Scan for the cell matching the given text and deliver its (X, Y) coordinate at center. 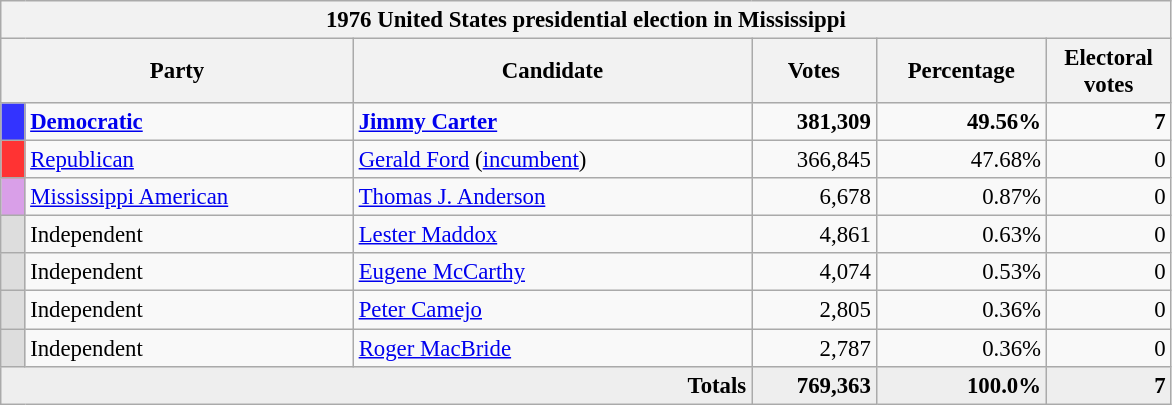
Candidate (552, 72)
Mississippi American (189, 197)
Totals (376, 385)
Roger MacBride (552, 348)
4,861 (814, 235)
2,787 (814, 348)
2,805 (814, 310)
6,678 (814, 197)
Lester Maddox (552, 235)
49.56% (961, 122)
0.53% (961, 273)
Percentage (961, 72)
Democratic (189, 122)
Jimmy Carter (552, 122)
Peter Camejo (552, 310)
1976 United States presidential election in Mississippi (586, 20)
0.87% (961, 197)
47.68% (961, 160)
4,074 (814, 273)
Electoral votes (1108, 72)
100.0% (961, 385)
Votes (814, 72)
366,845 (814, 160)
Party (178, 72)
Gerald Ford (incumbent) (552, 160)
381,309 (814, 122)
Thomas J. Anderson (552, 197)
769,363 (814, 385)
Republican (189, 160)
Eugene McCarthy (552, 273)
0.63% (961, 235)
